Return (X, Y) of the center of cell containing provided text 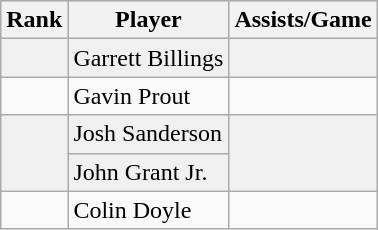
Rank (34, 20)
Josh Sanderson (148, 134)
Garrett Billings (148, 58)
Colin Doyle (148, 210)
Gavin Prout (148, 96)
Assists/Game (303, 20)
John Grant Jr. (148, 172)
Player (148, 20)
